Locate the cell with the specified text and output its (x, y) center coordinate. 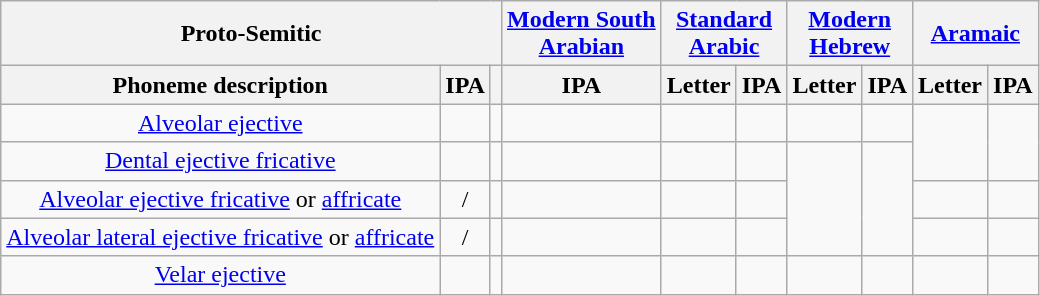
StandardArabic (724, 34)
Alveolar ejective (220, 123)
Velar ejective (220, 275)
Proto-Semitic (252, 34)
Modern SouthArabian (581, 34)
Alveolar lateral ejective fricative or affricate (220, 237)
Phoneme description (220, 85)
Aramaic (976, 34)
ModernHebrew (850, 34)
Dental ejective fricative (220, 161)
Alveolar ejective fricative or affricate (220, 199)
